For the text-containing cell, return its midpoint in (x, y) coordinate format. 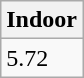
5.72 (42, 58)
Indoor (42, 20)
